Detect which cell encompasses the target text, then output its (x, y) center coordinate. 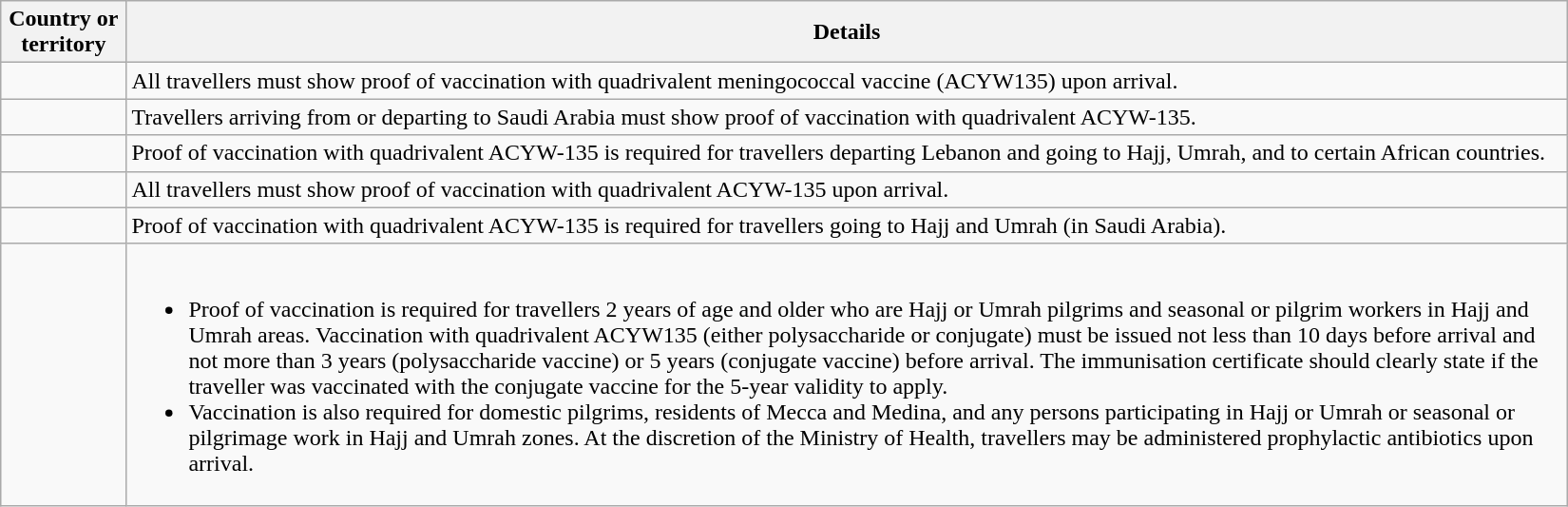
Country or territory (64, 32)
Details (847, 32)
Proof of vaccination with quadrivalent ACYW-135 is required for travellers going to Hajj and Umrah (in Saudi Arabia). (847, 225)
Travellers arriving from or departing to Saudi Arabia must show proof of vaccination with quadrivalent ACYW-135. (847, 117)
All travellers must show proof of vaccination with quadrivalent meningococcal vaccine (ACYW135) upon arrival. (847, 81)
All travellers must show proof of vaccination with quadrivalent ACYW-135 upon arrival. (847, 189)
